Find where the given text appears and provide that cell's center as (X, Y) coordinate. 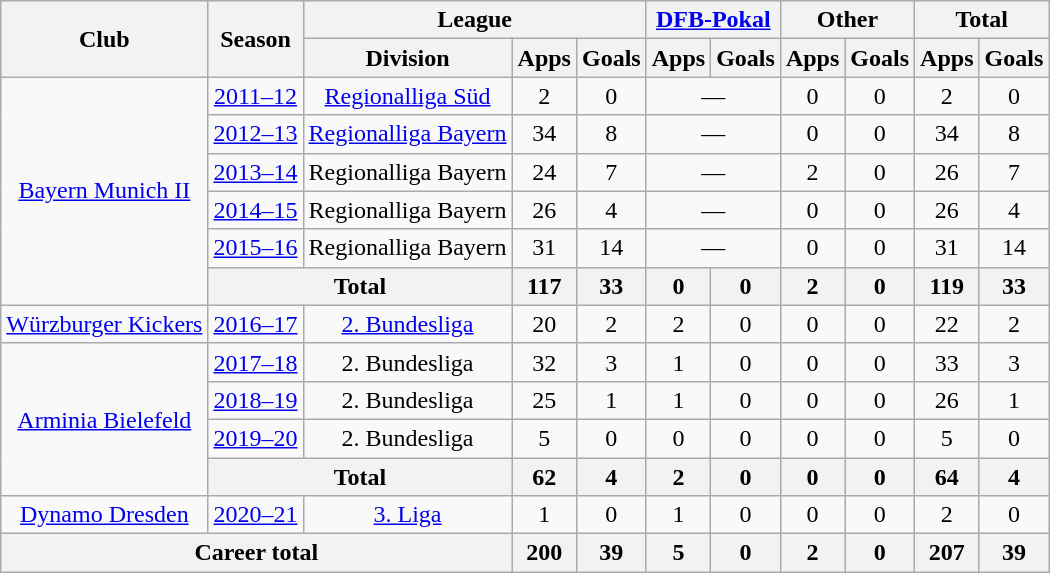
Regionalliga Süd (408, 96)
119 (947, 286)
League (474, 20)
25 (544, 400)
2016–17 (256, 324)
Würzburger Kickers (104, 324)
2015–16 (256, 248)
2019–20 (256, 438)
207 (947, 553)
Other (847, 20)
2014–15 (256, 210)
2020–21 (256, 515)
Club (104, 39)
DFB-Pokal (713, 20)
117 (544, 286)
64 (947, 477)
2018–19 (256, 400)
24 (544, 172)
Career total (256, 553)
2011–12 (256, 96)
22 (947, 324)
62 (544, 477)
Bayern Munich II (104, 191)
32 (544, 362)
200 (544, 553)
2017–18 (256, 362)
Division (408, 58)
2012–13 (256, 134)
20 (544, 324)
3. Liga (408, 515)
Season (256, 39)
Arminia Bielefeld (104, 419)
2013–14 (256, 172)
Dynamo Dresden (104, 515)
